Determine the [X, Y] coordinate at the center of the cell enclosing the given text.  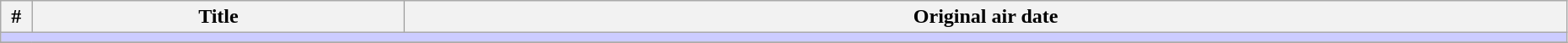
Title [218, 17]
Original air date [985, 17]
# [17, 17]
